Provide the [X, Y] coordinate of the cell's center where the given text is located.  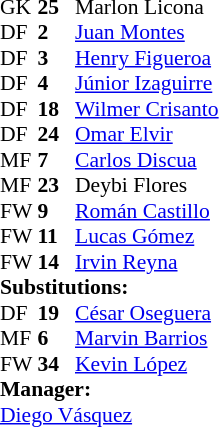
Henry Figueroa [147, 58]
Omar Elvir [147, 135]
23 [57, 185]
14 [57, 262]
Manager: [110, 389]
Júnior Izaguirre [147, 83]
Irvin Reyna [147, 262]
César Oseguera [147, 313]
Wilmer Crisanto [147, 109]
Lucas Gómez [147, 237]
7 [57, 160]
6 [57, 339]
Deybi Flores [147, 185]
Marvin Barrios [147, 339]
18 [57, 109]
19 [57, 313]
2 [57, 33]
Juan Montes [147, 33]
Román Castillo [147, 211]
Substitutions: [110, 287]
11 [57, 237]
3 [57, 58]
34 [57, 364]
Carlos Discua [147, 160]
4 [57, 83]
Kevin López [147, 364]
24 [57, 135]
9 [57, 211]
